For the text-containing cell, return its midpoint in [x, y] coordinate format. 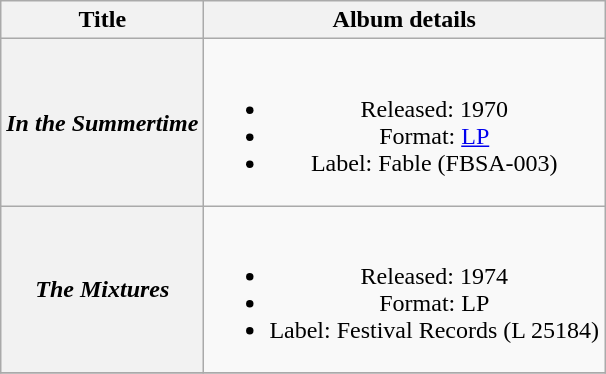
Title [102, 20]
The Mixtures [102, 290]
Released: 1974Format: LPLabel: Festival Records (L 25184) [404, 290]
In the Summertime [102, 122]
Released: 1970Format: LPLabel: Fable (FBSA-003) [404, 122]
Album details [404, 20]
